Search for the cell housing the specified text and yield its [x, y] center coordinate. 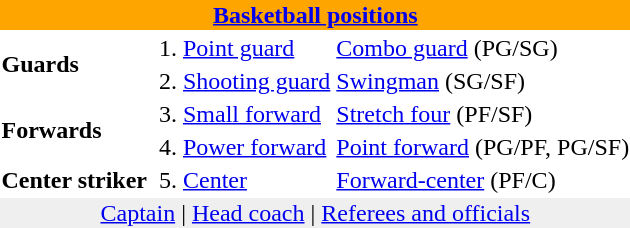
3. Small forward [245, 114]
2. Shooting guard [245, 81]
5. Center [245, 180]
1. Point guard [245, 48]
Forwards [74, 130]
Center striker [74, 180]
4. Power forward [245, 147]
Guards [74, 64]
